Capture the cell that displays the provided text and extract its (X, Y) central coordinate. 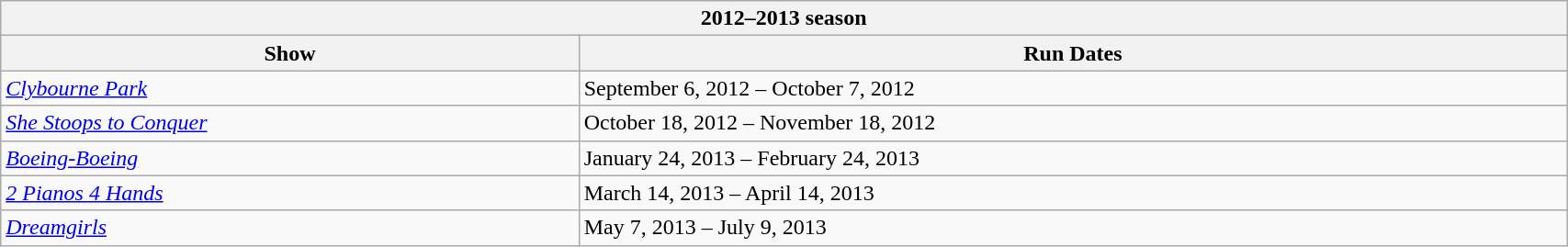
Dreamgirls (290, 228)
October 18, 2012 – November 18, 2012 (1073, 123)
Run Dates (1073, 53)
She Stoops to Conquer (290, 123)
2 Pianos 4 Hands (290, 193)
Show (290, 53)
May 7, 2013 – July 9, 2013 (1073, 228)
2012–2013 season (784, 18)
Boeing-Boeing (290, 158)
Clybourne Park (290, 88)
September 6, 2012 – October 7, 2012 (1073, 88)
March 14, 2013 – April 14, 2013 (1073, 193)
January 24, 2013 – February 24, 2013 (1073, 158)
